Scan for the cell matching the given text and deliver its (x, y) coordinate at center. 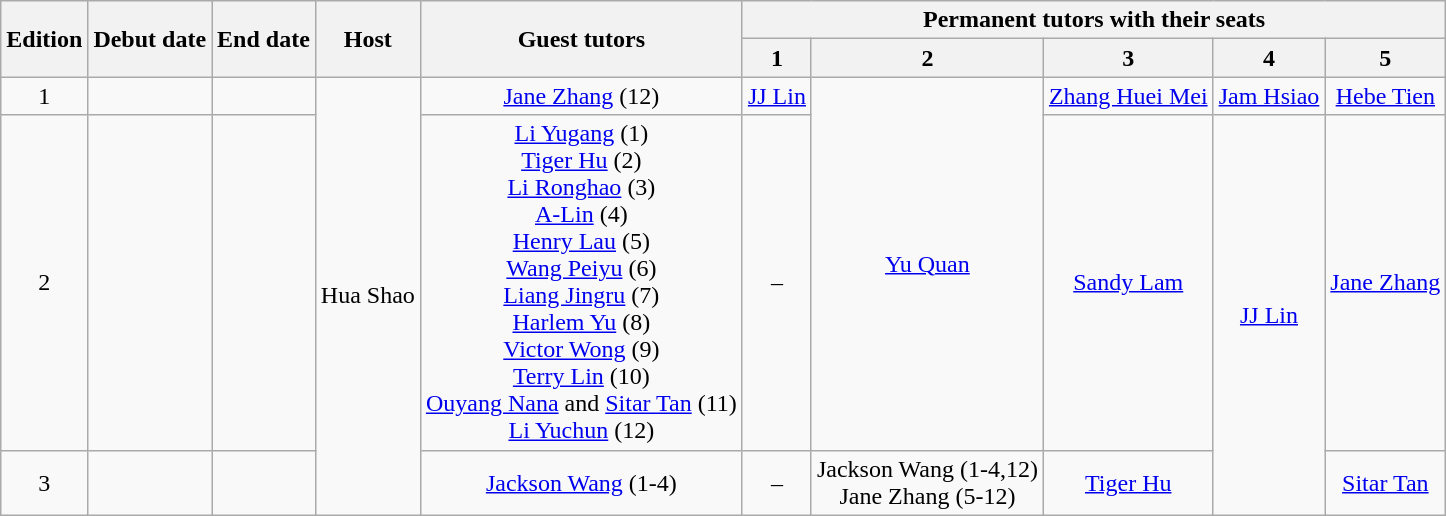
Debut date (150, 39)
Jane Zhang (1386, 282)
4 (1269, 58)
End date (264, 39)
Hebe Tien (1386, 96)
Permanent tutors with their seats (1094, 20)
Host (368, 39)
Yu Quan (927, 264)
Sandy Lam (1128, 282)
Edition (44, 39)
Jane Zhang (12) (581, 96)
Jackson Wang (1-4) (581, 482)
Sitar Tan (1386, 482)
Guest tutors (581, 39)
Zhang Huei Mei (1128, 96)
Tiger Hu (1128, 482)
Jam Hsiao (1269, 96)
Jackson Wang (1-4,12)Jane Zhang (5-12) (927, 482)
Hua Shao (368, 296)
5 (1386, 58)
